Provide the [x, y] coordinate of the cell's center where the given text is located.  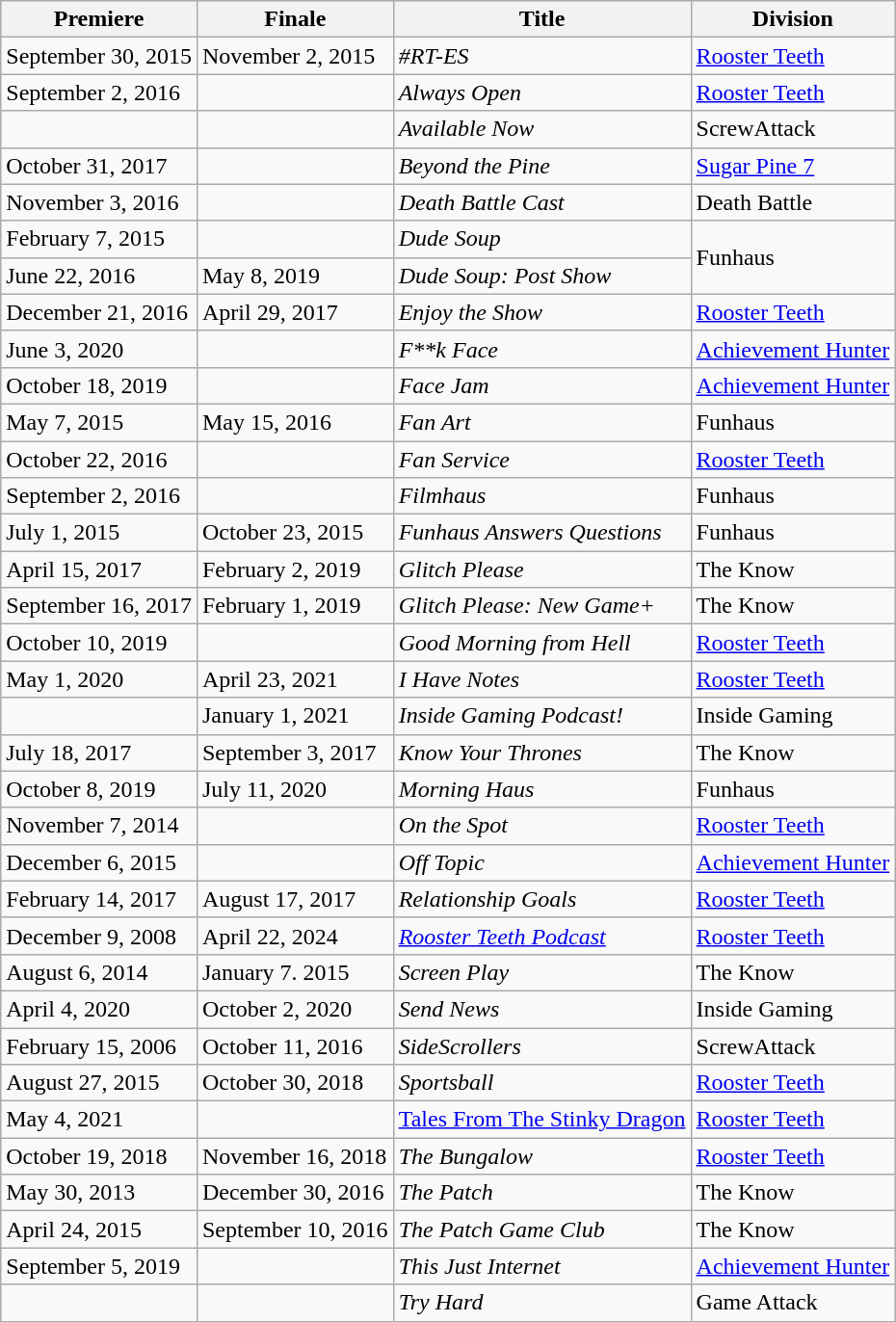
September 10, 2016 [295, 1229]
May 4, 2021 [99, 1120]
October 10, 2019 [99, 643]
October 11, 2016 [295, 1045]
May 1, 2020 [99, 679]
December 30, 2016 [295, 1193]
Game Attack [793, 1303]
Death Battle Cast [541, 202]
December 21, 2016 [99, 312]
November 16, 2018 [295, 1156]
Fan Art [541, 422]
February 14, 2017 [99, 899]
July 18, 2017 [99, 753]
Tales From The Stinky Dragon [541, 1120]
The Patch Game Club [541, 1229]
May 7, 2015 [99, 422]
SideScrollers [541, 1045]
Filmhaus [541, 496]
September 5, 2019 [99, 1266]
February 1, 2019 [295, 606]
Glitch Please: New Game+ [541, 606]
The Bungalow [541, 1156]
Enjoy the Show [541, 312]
August 6, 2014 [99, 972]
This Just Internet [541, 1266]
April 24, 2015 [99, 1229]
Dude Soup [541, 239]
December 9, 2008 [99, 936]
September 3, 2017 [295, 753]
July 1, 2015 [99, 533]
February 7, 2015 [99, 239]
September 16, 2017 [99, 606]
November 2, 2015 [295, 56]
April 29, 2017 [295, 312]
February 2, 2019 [295, 569]
#RT-ES [541, 56]
Title [541, 19]
November 3, 2016 [99, 202]
Face Jam [541, 385]
Good Morning from Hell [541, 643]
July 11, 2020 [295, 789]
Sportsball [541, 1083]
January 7. 2015 [295, 972]
October 19, 2018 [99, 1156]
October 2, 2020 [295, 1009]
Always Open [541, 93]
October 22, 2016 [99, 460]
May 30, 2013 [99, 1193]
Division [793, 19]
November 7, 2014 [99, 826]
April 15, 2017 [99, 569]
The Patch [541, 1193]
August 27, 2015 [99, 1083]
Screen Play [541, 972]
October 8, 2019 [99, 789]
April 22, 2024 [295, 936]
May 8, 2019 [295, 276]
Fan Service [541, 460]
Know Your Thrones [541, 753]
Death Battle [793, 202]
Rooster Teeth Podcast [541, 936]
August 17, 2017 [295, 899]
Available Now [541, 129]
Dude Soup: Post Show [541, 276]
Relationship Goals [541, 899]
Funhaus Answers Questions [541, 533]
Beyond the Pine [541, 166]
Finale [295, 19]
May 15, 2016 [295, 422]
Premiere [99, 19]
Try Hard [541, 1303]
December 6, 2015 [99, 862]
April 23, 2021 [295, 679]
October 30, 2018 [295, 1083]
June 3, 2020 [99, 349]
Morning Haus [541, 789]
Glitch Please [541, 569]
October 31, 2017 [99, 166]
Sugar Pine 7 [793, 166]
Send News [541, 1009]
February 15, 2006 [99, 1045]
September 30, 2015 [99, 56]
F**k Face [541, 349]
I Have Notes [541, 679]
October 18, 2019 [99, 385]
Off Topic [541, 862]
Inside Gaming Podcast! [541, 716]
January 1, 2021 [295, 716]
On the Spot [541, 826]
June 22, 2016 [99, 276]
October 23, 2015 [295, 533]
April 4, 2020 [99, 1009]
